Detect which cell encompasses the target text, then output its (x, y) center coordinate. 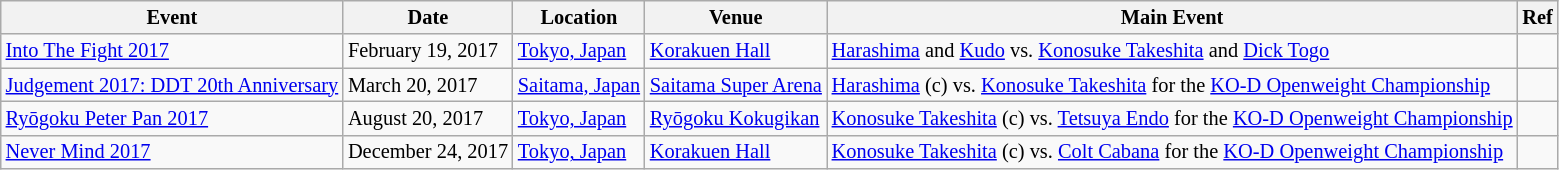
August 20, 2017 (428, 118)
Event (172, 17)
Main Event (1172, 17)
Saitama, Japan (579, 85)
February 19, 2017 (428, 51)
Ref (1538, 17)
Konosuke Takeshita (c) vs. Tetsuya Endo for the KO-D Openweight Championship (1172, 118)
Harashima (c) vs. Konosuke Takeshita for the KO-D Openweight Championship (1172, 85)
Judgement 2017: DDT 20th Anniversary (172, 85)
Ryōgoku Kokugikan (736, 118)
Ryōgoku Peter Pan 2017 (172, 118)
Harashima and Kudo vs. Konosuke Takeshita and Dick Togo (1172, 51)
Konosuke Takeshita (c) vs. Colt Cabana for the KO-D Openweight Championship (1172, 152)
Date (428, 17)
Saitama Super Arena (736, 85)
Location (579, 17)
Venue (736, 17)
March 20, 2017 (428, 85)
Never Mind 2017 (172, 152)
Into The Fight 2017 (172, 51)
December 24, 2017 (428, 152)
